Return the [X, Y] coordinate for the center point of the cell that contains the specified text.  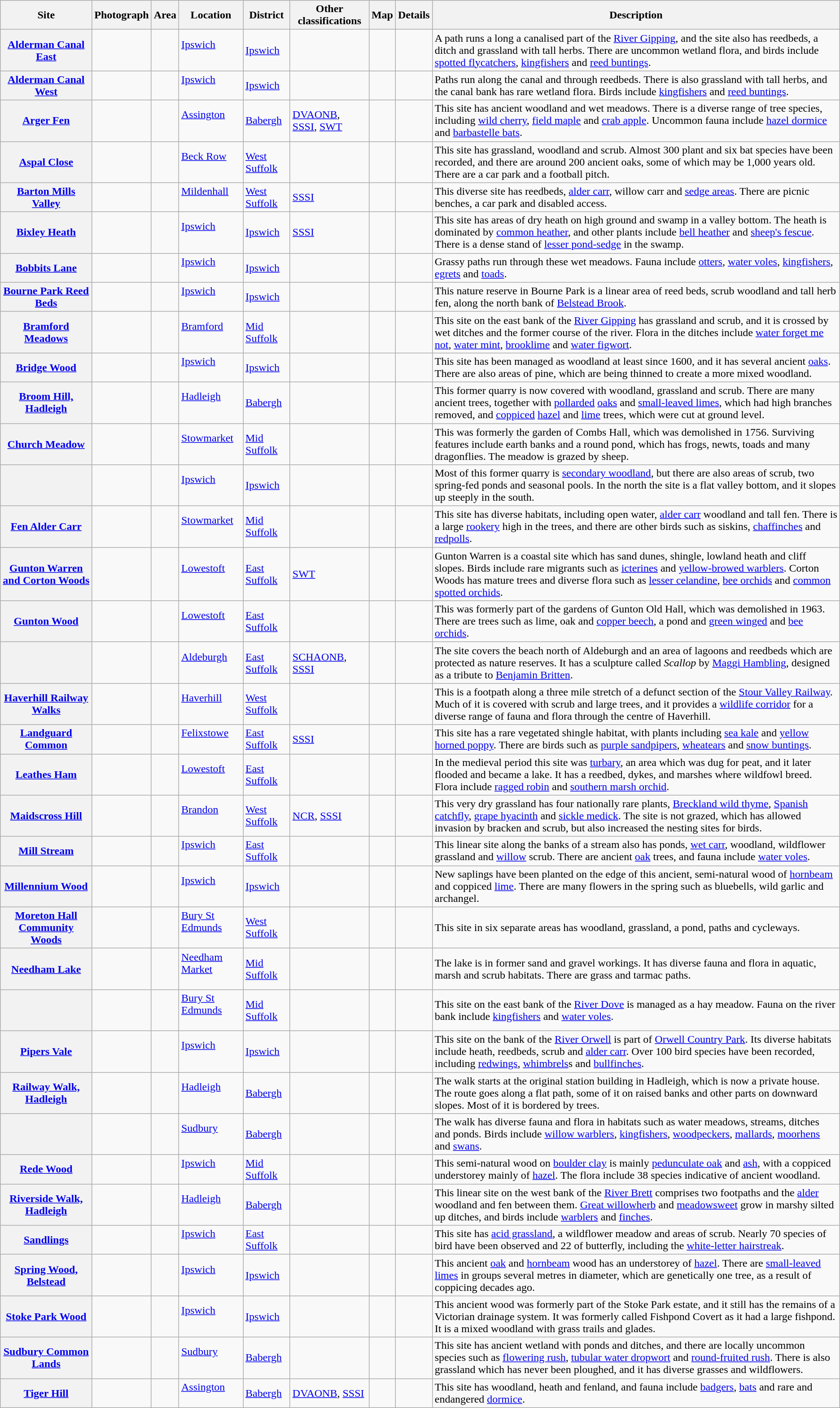
NCR, SSSI [329, 816]
Needham Lake [46, 969]
Gunton Wood [46, 621]
Stoke Park Wood [46, 1316]
Maidscross Hill [46, 816]
Site [46, 15]
Haverhill Railway Walks [46, 704]
Bobbits Lane [46, 267]
This site on the east bank of the River Dove is managed as a hay meadow. Fauna on the river bank include kingfishers and water voles. [636, 1010]
Mildenhall [211, 197]
Description [636, 15]
This nature reserve in Bourne Park is a linear area of reed beds, scrub woodland and tall herb fen, along the north bank of Belstead Brook. [636, 297]
Bridge Wood [46, 367]
SWT [329, 574]
Brandon [211, 816]
Riverside Walk, Hadleigh [46, 1205]
Mill Stream [46, 851]
Church Meadow [46, 444]
Sudbury Common Lands [46, 1358]
District [267, 15]
Leathes Ham [46, 774]
DVAONB, SSSI [329, 1393]
Spring Wood, Belstead [46, 1275]
Location [211, 15]
SCHAONB, SSSI [329, 663]
Bramford [211, 332]
Needham Market [211, 969]
Details [414, 15]
Bramford Meadows [46, 332]
Alderman Canal West [46, 85]
Other classifications [329, 15]
Photograph [122, 15]
Railway Walk, Hadleigh [46, 1093]
This site in six separate areas has woodland, grassland, a pond, paths and cycleways. [636, 927]
Millennium Wood [46, 886]
Tiger Hill [46, 1393]
Map [382, 15]
Broom Hill, Hadleigh [46, 402]
Aspal Close [46, 162]
Fen Alder Carr [46, 527]
Moreton Hall Community Woods [46, 927]
Bourne Park Reed Beds [46, 297]
DVAONB, SSSI, SWT [329, 121]
Arger Fen [46, 121]
Sandlings [46, 1240]
Alderman Canal East [46, 50]
This diverse site has reedbeds, alder carr, willow carr and sedge areas. There are picnic benches, a car park and disabled access. [636, 197]
This site has woodland, heath and fenland, and fauna include badgers, bats and rare and endangered dormice. [636, 1393]
Barton Mills Valley [46, 197]
Felixstowe [211, 739]
Landguard Common [46, 739]
Beck Row [211, 162]
Grassy paths run through these wet meadows. Fauna include otters, water voles, kingfishers, egrets and toads. [636, 267]
Pipers Vale [46, 1051]
Aldeburgh [211, 663]
Gunton Warren and Corton Woods [46, 574]
Haverhill [211, 704]
Bixley Heath [46, 232]
Rede Wood [46, 1169]
Area [165, 15]
